Capture the cell that displays the provided text and extract its (X, Y) central coordinate. 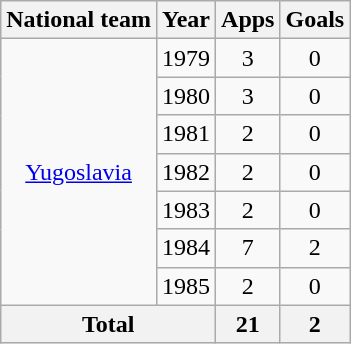
1979 (186, 58)
Goals (315, 20)
Year (186, 20)
1980 (186, 96)
7 (248, 248)
Apps (248, 20)
Yugoslavia (79, 172)
National team (79, 20)
1985 (186, 286)
1984 (186, 248)
1982 (186, 172)
Total (108, 324)
21 (248, 324)
1983 (186, 210)
1981 (186, 134)
